Capture the cell that displays the provided text and extract its [x, y] central coordinate. 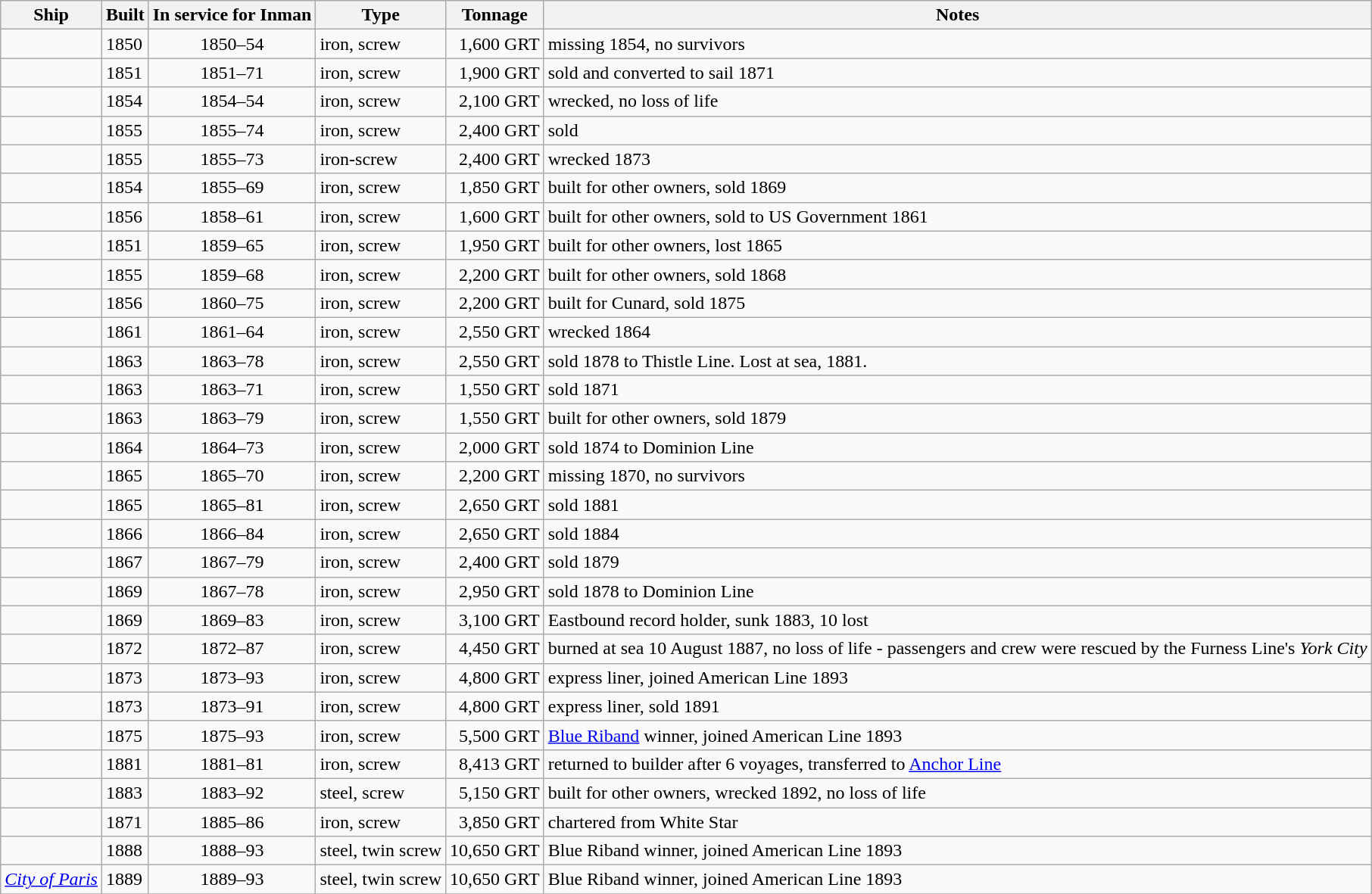
sold 1881 [957, 505]
1860–75 [232, 303]
1873–93 [232, 678]
1855–74 [232, 130]
1875–93 [232, 735]
1854–54 [232, 101]
1865–81 [232, 505]
sold 1874 to Dominion Line [957, 447]
1867 [125, 562]
1873–91 [232, 706]
1872 [125, 649]
1850 [125, 44]
1883–92 [232, 793]
built for other owners, sold 1868 [957, 274]
1864 [125, 447]
3,100 GRT [495, 620]
4,450 GRT [495, 649]
1867–79 [232, 562]
1863–78 [232, 361]
2,000 GRT [495, 447]
1881–81 [232, 764]
1864–73 [232, 447]
sold 1878 to Dominion Line [957, 591]
wrecked 1873 [957, 159]
1,850 GRT [495, 188]
Built [125, 15]
sold 1879 [957, 562]
1863–71 [232, 390]
5,150 GRT [495, 793]
wrecked 1864 [957, 332]
1855–69 [232, 188]
1859–65 [232, 245]
1861–64 [232, 332]
1851–71 [232, 73]
returned to builder after 6 voyages, transferred to Anchor Line [957, 764]
1881 [125, 764]
sold [957, 130]
Notes [957, 15]
1,950 GRT [495, 245]
1866–84 [232, 534]
steel, screw [381, 793]
1869–83 [232, 620]
1875 [125, 735]
sold 1871 [957, 390]
Eastbound record holder, sunk 1883, 10 lost [957, 620]
1855–73 [232, 159]
Tonnage [495, 15]
1889 [125, 880]
1858–61 [232, 216]
City of Paris [51, 880]
express liner, joined American Line 1893 [957, 678]
1871 [125, 821]
wrecked, no loss of life [957, 101]
express liner, sold 1891 [957, 706]
sold 1884 [957, 534]
1885–86 [232, 821]
3,850 GRT [495, 821]
sold 1878 to Thistle Line. Lost at sea, 1881. [957, 361]
missing 1870, no survivors [957, 476]
burned at sea 10 August 1887, no loss of life - passengers and crew were rescued by the Furness Line's York City [957, 649]
1867–78 [232, 591]
built for other owners, sold 1869 [957, 188]
built for other owners, sold to US Government 1861 [957, 216]
built for Cunard, sold 1875 [957, 303]
2,950 GRT [495, 591]
5,500 GRT [495, 735]
1883 [125, 793]
1866 [125, 534]
1,900 GRT [495, 73]
1865–70 [232, 476]
built for other owners, sold 1879 [957, 419]
missing 1854, no survivors [957, 44]
Type [381, 15]
chartered from White Star [957, 821]
1872–87 [232, 649]
1888 [125, 851]
1850–54 [232, 44]
1889–93 [232, 880]
1859–68 [232, 274]
1861 [125, 332]
sold and converted to sail 1871 [957, 73]
1863–79 [232, 419]
1888–93 [232, 851]
In service for Inman [232, 15]
iron-screw [381, 159]
built for other owners, lost 1865 [957, 245]
8,413 GRT [495, 764]
2,100 GRT [495, 101]
Ship [51, 15]
built for other owners, wrecked 1892, no loss of life [957, 793]
